Extract the (x, y) coordinate from the center of the cell holding the provided text.  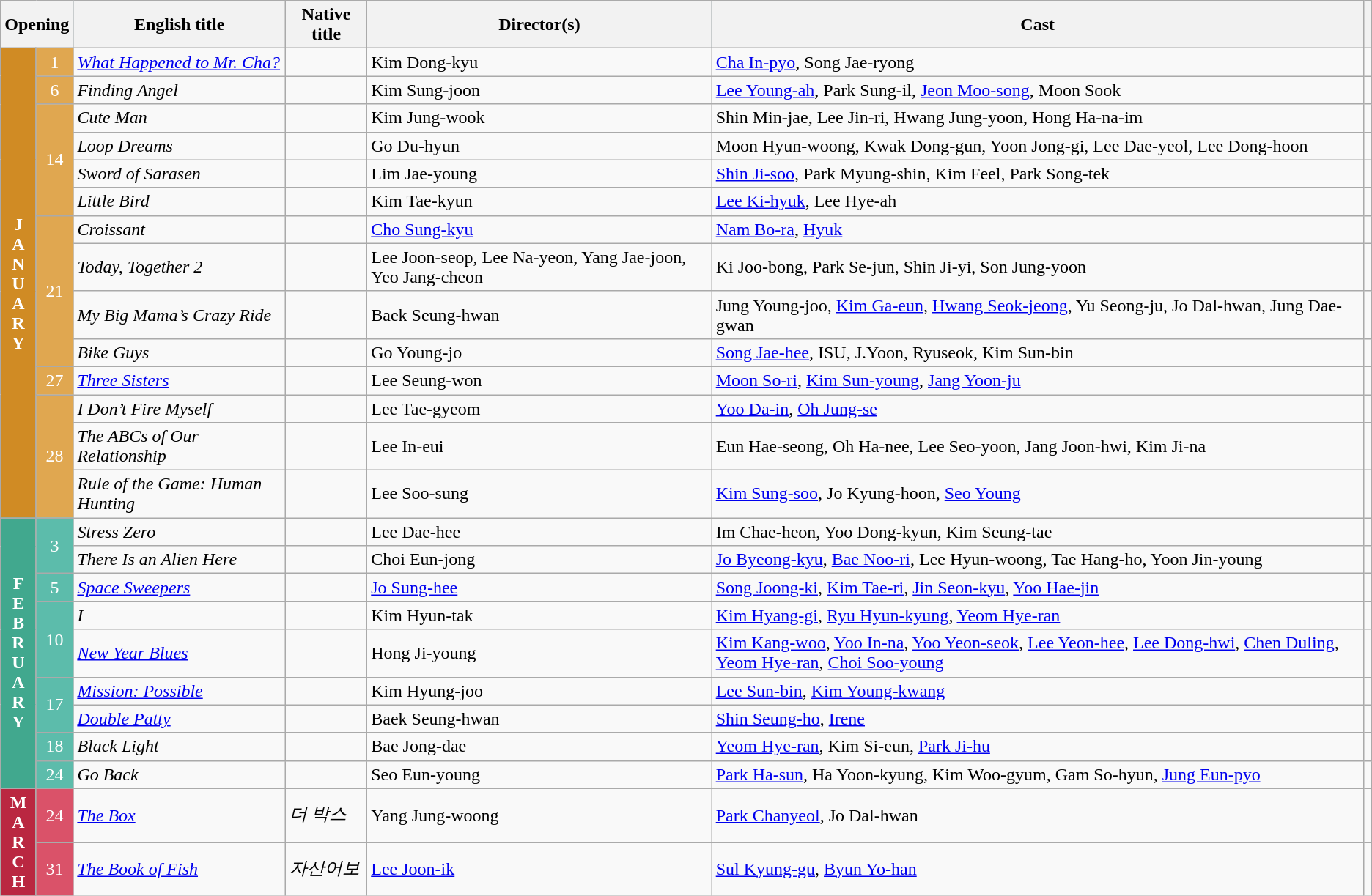
Yoo Da-in, Oh Jung-se (1038, 408)
Kim Kang-woo, Yoo In-na, Yoo Yeon-seok, Lee Yeon-hee, Lee Dong-hwi, Chen Duling, Yeom Hye-ran, Choi Soo-young (1038, 654)
Kim Hyun-tak (539, 615)
Little Bird (180, 201)
Rule of the Game: Human Hunting (180, 494)
Lee Tae-gyeom (539, 408)
18 (54, 747)
Moon Hyun-woong, Kwak Dong-gun, Yoon Jong-gi, Lee Dae-yeol, Lee Dong-hoon (1038, 146)
31 (54, 869)
I Don’t Fire Myself (180, 408)
Shin Seung-ho, Irene (1038, 719)
Jo Sung-hee (539, 588)
JANUARY (19, 283)
Kim Jung-wook (539, 118)
Moon So-ri, Kim Sun-young, Jang Yoon-ju (1038, 380)
자산어보 (325, 869)
Croissant (180, 229)
Kim Sung-soo, Jo Kyung-hoon, Seo Young (1038, 494)
English title (180, 25)
Lee Joon-seop, Lee Na-yeon, Yang Jae-joon, Yeo Jang-cheon (539, 267)
Lee Young-ah, Park Sung-il, Jeon Moo-song, Moon Sook (1038, 90)
Bike Guys (180, 352)
Song Jae-hee, ISU, J.Yoon, Ryuseok, Kim Sun-bin (1038, 352)
Go Back (180, 774)
Yeom Hye-ran, Kim Si-eun, Park Ji-hu (1038, 747)
The Book of Fish (180, 869)
The ABCs of Our Relationship (180, 447)
Space Sweepers (180, 588)
Director(s) (539, 25)
Eun Hae-seong, Oh Ha-nee, Lee Seo-yoon, Jang Joon-hwi, Kim Ji-na (1038, 447)
Kim Sung-joon (539, 90)
Lee Ki-hyuk, Lee Hye-ah (1038, 201)
Lee Soo-sung (539, 494)
Kim Dong-kyu (539, 62)
Native title (325, 25)
The Box (180, 815)
Black Light (180, 747)
Cast (1038, 25)
Hong Ji-young (539, 654)
Lee Sun-bin, Kim Young-kwang (1038, 691)
New Year Blues (180, 654)
Im Chae-heon, Yoo Dong-kyun, Kim Seung-tae (1038, 532)
Lee Seung-won (539, 380)
Cute Man (180, 118)
What Happened to Mr. Cha? (180, 62)
Yang Jung-woong (539, 815)
10 (54, 639)
Kim Hyang-gi, Ryu Hyun-kyung, Yeom Hye-ran (1038, 615)
Lee Dae-hee (539, 532)
Bae Jong-dae (539, 747)
Ki Joo-bong, Park Se-jun, Shin Ji-yi, Son Jung-yoon (1038, 267)
Sul Kyung-gu, Byun Yo-han (1038, 869)
Nam Bo-ra, Hyuk (1038, 229)
Kim Tae-kyun (539, 201)
FEBRUARY (19, 654)
Song Joong-ki, Kim Tae-ri, Jin Seon-kyu, Yoo Hae-jin (1038, 588)
There Is an Alien Here (180, 560)
6 (54, 90)
Choi Eun-jong (539, 560)
My Big Mama’s Crazy Ride (180, 315)
Lee Joon-ik (539, 869)
Cho Sung-kyu (539, 229)
Finding Angel (180, 90)
Mission: Possible (180, 691)
MARCH (19, 842)
Park Ha-sun, Ha Yoon-kyung, Kim Woo-gyum, Gam So-hyun, Jung Eun-pyo (1038, 774)
Today, Together 2 (180, 267)
Cha In-pyo, Song Jae-ryong (1038, 62)
5 (54, 588)
Loop Dreams (180, 146)
Seo Eun-young (539, 774)
Park Chanyeol, Jo Dal-hwan (1038, 815)
Three Sisters (180, 380)
1 (54, 62)
Shin Min-jae, Lee Jin-ri, Hwang Jung-yoon, Hong Ha-na-im (1038, 118)
28 (54, 456)
Lee In-eui (539, 447)
Shin Ji-soo, Park Myung-shin, Kim Feel, Park Song-tek (1038, 174)
Sword of Sarasen (180, 174)
Lim Jae-young (539, 174)
27 (54, 380)
Kim Hyung-joo (539, 691)
더 박스 (325, 815)
Go Young-jo (539, 352)
Jung Young-joo, Kim Ga-eun, Hwang Seok-jeong, Yu Seong-ju, Jo Dal-hwan, Jung Dae-gwan (1038, 315)
Double Patty (180, 719)
Opening (37, 25)
14 (54, 160)
3 (54, 546)
Jo Byeong-kyu, Bae Noo-ri, Lee Hyun-woong, Tae Hang-ho, Yoon Jin-young (1038, 560)
21 (54, 291)
17 (54, 705)
Go Du-hyun (539, 146)
I (180, 615)
Stress Zero (180, 532)
